Provide the (X, Y) coordinate of the cell's center where the given text is located.  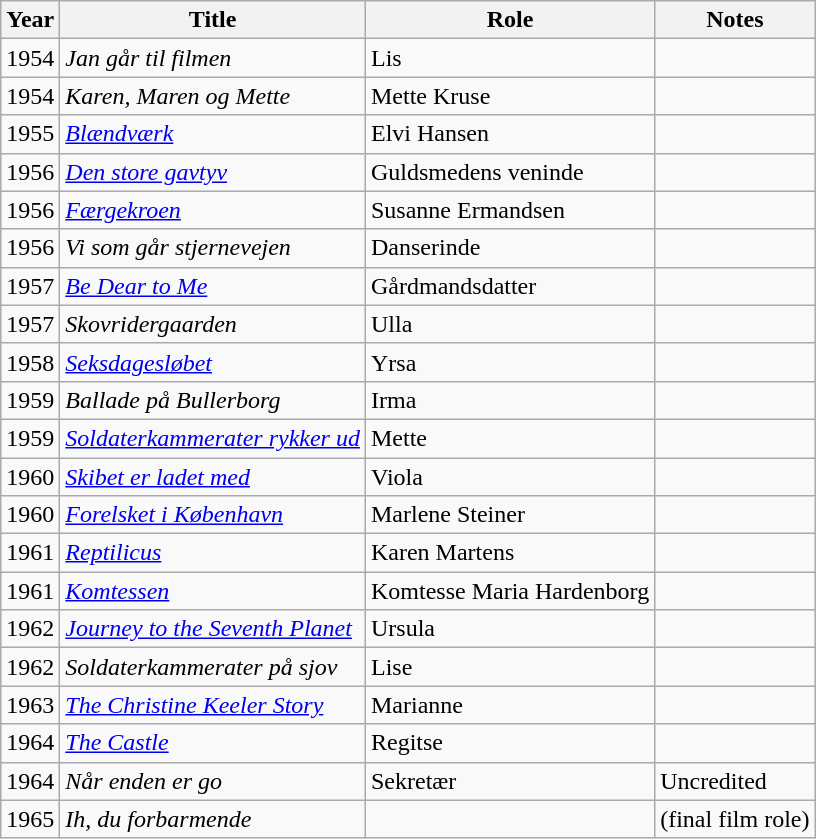
Den store gavtyv (213, 172)
Danserinde (510, 248)
Jan går til filmen (213, 58)
Ursula (510, 629)
Elvi Hansen (510, 134)
Year (30, 20)
Vi som går stjernevejen (213, 248)
Soldaterkammerater rykker ud (213, 438)
Journey to the Seventh Planet (213, 629)
1955 (30, 134)
Karen, Maren og Mette (213, 96)
Yrsa (510, 362)
Be Dear to Me (213, 286)
Gårdmandsdatter (510, 286)
Notes (735, 20)
Susanne Ermandsen (510, 210)
Lise (510, 667)
(final film role) (735, 819)
Marianne (510, 705)
Role (510, 20)
Mette Kruse (510, 96)
Viola (510, 477)
Guldsmedens veninde (510, 172)
Ulla (510, 324)
Uncredited (735, 781)
Regitse (510, 743)
The Christine Keeler Story (213, 705)
Seksdagesløbet (213, 362)
1965 (30, 819)
Soldaterkammerater på sjov (213, 667)
Mette (510, 438)
Forelsket i København (213, 515)
Irma (510, 400)
Title (213, 20)
Sekretær (510, 781)
Karen Martens (510, 553)
Når enden er go (213, 781)
Ih, du forbarmende (213, 819)
Skovridergaarden (213, 324)
Reptilicus (213, 553)
1958 (30, 362)
Komtessen (213, 591)
Marlene Steiner (510, 515)
Lis (510, 58)
Blændværk (213, 134)
Skibet er ladet med (213, 477)
The Castle (213, 743)
Færgekroen (213, 210)
Ballade på Bullerborg (213, 400)
Komtesse Maria Hardenborg (510, 591)
1963 (30, 705)
